Provide the (X, Y) coordinate of the cell's center where the given text is located.  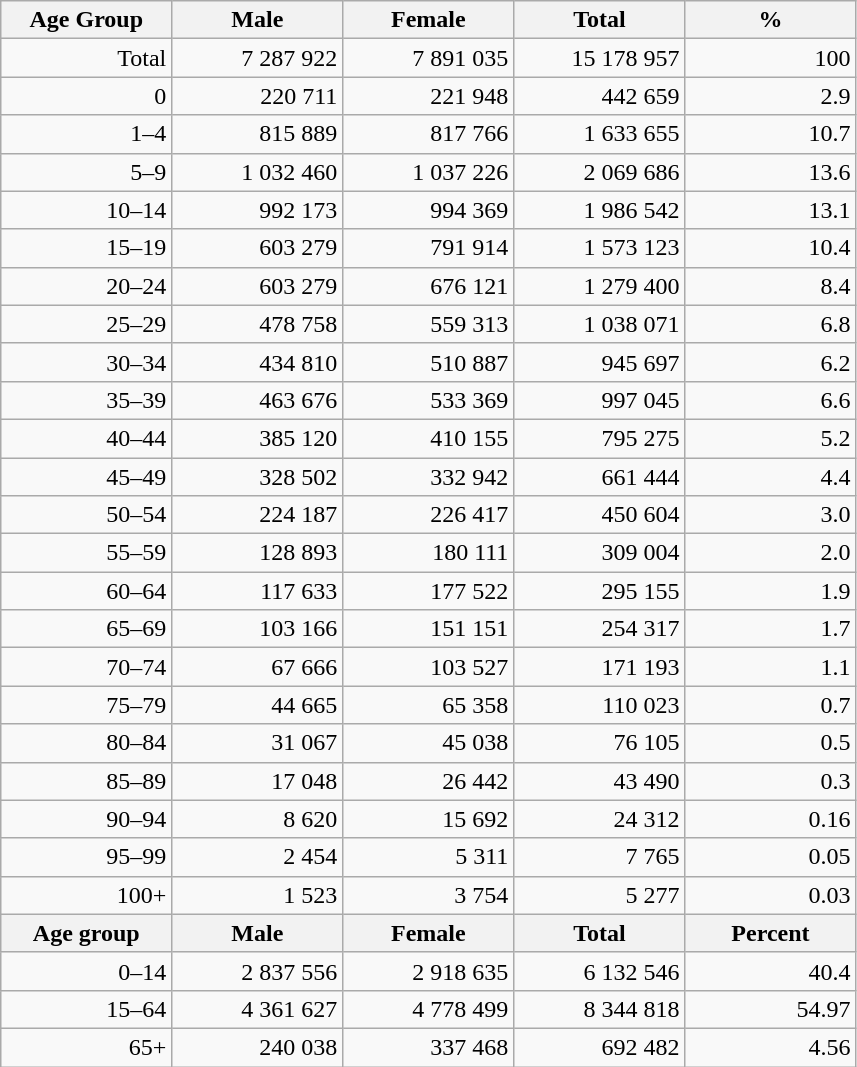
332 942 (428, 477)
945 697 (600, 362)
8.4 (770, 286)
442 659 (600, 96)
1 037 226 (428, 172)
817 766 (428, 134)
676 121 (428, 286)
0.03 (770, 895)
1 986 542 (600, 210)
992 173 (258, 210)
180 111 (428, 553)
50–54 (86, 515)
90–94 (86, 819)
55–59 (86, 553)
117 633 (258, 591)
0.7 (770, 705)
994 369 (428, 210)
Age Group (86, 20)
295 155 (600, 591)
434 810 (258, 362)
65 358 (428, 705)
95–99 (86, 857)
6.2 (770, 362)
76 105 (600, 743)
Age group (86, 933)
65+ (86, 1047)
100+ (86, 895)
103 166 (258, 629)
10.7 (770, 134)
8 620 (258, 819)
44 665 (258, 705)
0.16 (770, 819)
2 918 635 (428, 971)
31 067 (258, 743)
1.9 (770, 591)
692 482 (600, 1047)
450 604 (600, 515)
6 132 546 (600, 971)
4 778 499 (428, 1009)
0.05 (770, 857)
661 444 (600, 477)
4.4 (770, 477)
10–14 (86, 210)
385 120 (258, 438)
1 523 (258, 895)
328 502 (258, 477)
533 369 (428, 400)
0–14 (86, 971)
13.1 (770, 210)
45 038 (428, 743)
177 522 (428, 591)
65–69 (86, 629)
221 948 (428, 96)
151 151 (428, 629)
5–9 (86, 172)
Percent (770, 933)
1.7 (770, 629)
7 765 (600, 857)
0 (86, 96)
171 193 (600, 667)
85–89 (86, 781)
0.3 (770, 781)
30–34 (86, 362)
224 187 (258, 515)
3 754 (428, 895)
15 178 957 (600, 58)
60–64 (86, 591)
128 893 (258, 553)
2 069 686 (600, 172)
15–19 (86, 248)
510 887 (428, 362)
1–4 (86, 134)
5.2 (770, 438)
45–49 (86, 477)
559 313 (428, 324)
6.8 (770, 324)
75–79 (86, 705)
309 004 (600, 553)
103 527 (428, 667)
15 692 (428, 819)
1.1 (770, 667)
7 287 922 (258, 58)
226 417 (428, 515)
997 045 (600, 400)
26 442 (428, 781)
4.56 (770, 1047)
791 914 (428, 248)
2 454 (258, 857)
13.6 (770, 172)
463 676 (258, 400)
3.0 (770, 515)
20–24 (86, 286)
795 275 (600, 438)
5 311 (428, 857)
1 279 400 (600, 286)
1 032 460 (258, 172)
43 490 (600, 781)
54.97 (770, 1009)
2.9 (770, 96)
1 038 071 (600, 324)
2 837 556 (258, 971)
40.4 (770, 971)
815 889 (258, 134)
240 038 (258, 1047)
25–29 (86, 324)
15–64 (86, 1009)
5 277 (600, 895)
1 633 655 (600, 134)
110 023 (600, 705)
% (770, 20)
100 (770, 58)
17 048 (258, 781)
6.6 (770, 400)
0.5 (770, 743)
67 666 (258, 667)
8 344 818 (600, 1009)
80–84 (86, 743)
24 312 (600, 819)
70–74 (86, 667)
220 711 (258, 96)
35–39 (86, 400)
1 573 123 (600, 248)
4 361 627 (258, 1009)
478 758 (258, 324)
7 891 035 (428, 58)
254 317 (600, 629)
410 155 (428, 438)
2.0 (770, 553)
40–44 (86, 438)
337 468 (428, 1047)
10.4 (770, 248)
